Find where the given text appears and provide that cell's center as [x, y] coordinate. 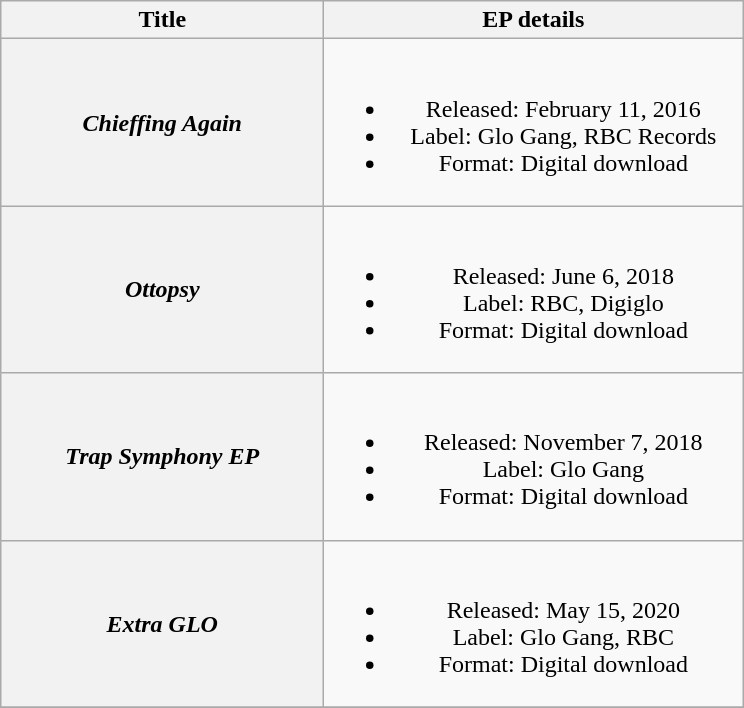
EP details [534, 20]
Released: November 7, 2018Label: Glo GangFormat: Digital download [534, 456]
Title [162, 20]
Released: June 6, 2018Label: RBC, DigigloFormat: Digital download [534, 290]
Chieffing Again [162, 122]
Released: May 15, 2020Label: Glo Gang, RBCFormat: Digital download [534, 624]
Extra GLO [162, 624]
Ottopsy [162, 290]
Released: February 11, 2016Label: Glo Gang, RBC RecordsFormat: Digital download [534, 122]
Trap Symphony EP [162, 456]
